Search for the cell housing the specified text and yield its [x, y] center coordinate. 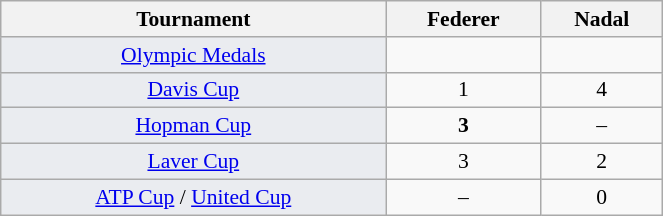
2 [602, 162]
Hopman Cup [194, 126]
Federer [464, 19]
Laver Cup [194, 162]
ATP Cup / United Cup [194, 197]
Tournament [194, 19]
Davis Cup [194, 90]
4 [602, 90]
1 [464, 90]
Nadal [602, 19]
0 [602, 197]
Olympic Medals [194, 55]
